Pinpoint the cell where the given text exists, returning its (x, y) midpoint coordinate. 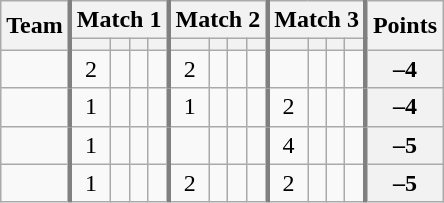
Team (36, 26)
4 (288, 145)
Match 2 (218, 20)
Match 1 (120, 20)
Points (404, 26)
Match 3 (316, 20)
